Pinpoint the cell where the given text exists, returning its (X, Y) midpoint coordinate. 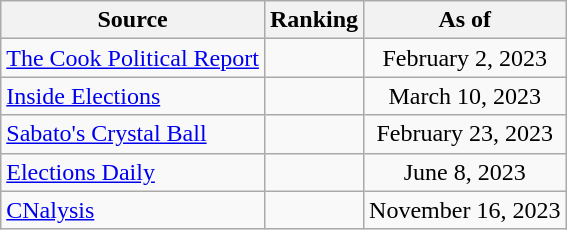
The Cook Political Report (133, 58)
November 16, 2023 (465, 210)
February 23, 2023 (465, 134)
June 8, 2023 (465, 172)
February 2, 2023 (465, 58)
Sabato's Crystal Ball (133, 134)
March 10, 2023 (465, 96)
As of (465, 20)
Ranking (314, 20)
Source (133, 20)
CNalysis (133, 210)
Inside Elections (133, 96)
Elections Daily (133, 172)
